Determine the [x, y] coordinate at the center of the cell enclosing the given text.  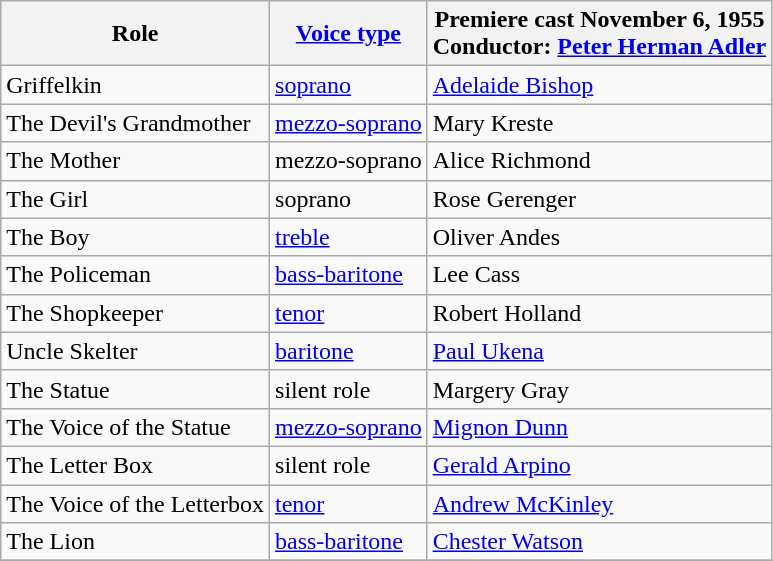
The Policeman [136, 275]
Robert Holland [600, 313]
Role [136, 34]
Lee Cass [600, 275]
Chester Watson [600, 542]
Margery Gray [600, 389]
Andrew McKinley [600, 503]
The Shopkeeper [136, 313]
Uncle Skelter [136, 351]
The Devil's Grandmother [136, 123]
The Voice of the Letterbox [136, 503]
treble [349, 237]
The Statue [136, 389]
Gerald Arpino [600, 465]
Mignon Dunn [600, 427]
Oliver Andes [600, 237]
The Voice of the Statue [136, 427]
Rose Gerenger [600, 199]
The Girl [136, 199]
baritone [349, 351]
Paul Ukena [600, 351]
Voice type [349, 34]
The Letter Box [136, 465]
Mary Kreste [600, 123]
The Boy [136, 237]
The Lion [136, 542]
Premiere cast November 6, 1955Conductor: Peter Herman Adler [600, 34]
Alice Richmond [600, 161]
Adelaide Bishop [600, 85]
Griffelkin [136, 85]
The Mother [136, 161]
